From the cell containing the given text, extract its center point as (x, y) coordinate. 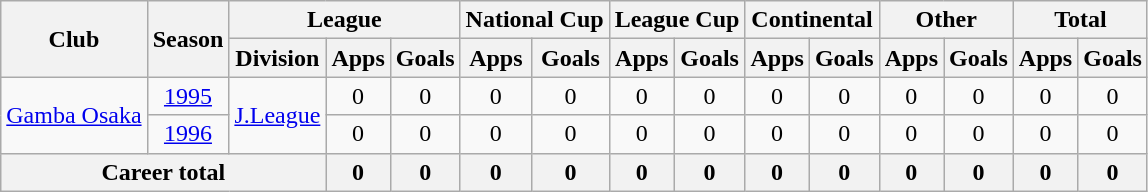
Season (188, 39)
Division (278, 58)
J.League (278, 115)
1995 (188, 96)
Continental (812, 20)
Career total (164, 172)
League (344, 20)
League Cup (677, 20)
National Cup (534, 20)
Other (946, 20)
Gamba Osaka (74, 115)
Club (74, 39)
1996 (188, 134)
Total (1080, 20)
